Determine the [x, y] coordinate at the center of the cell enclosing the given text.  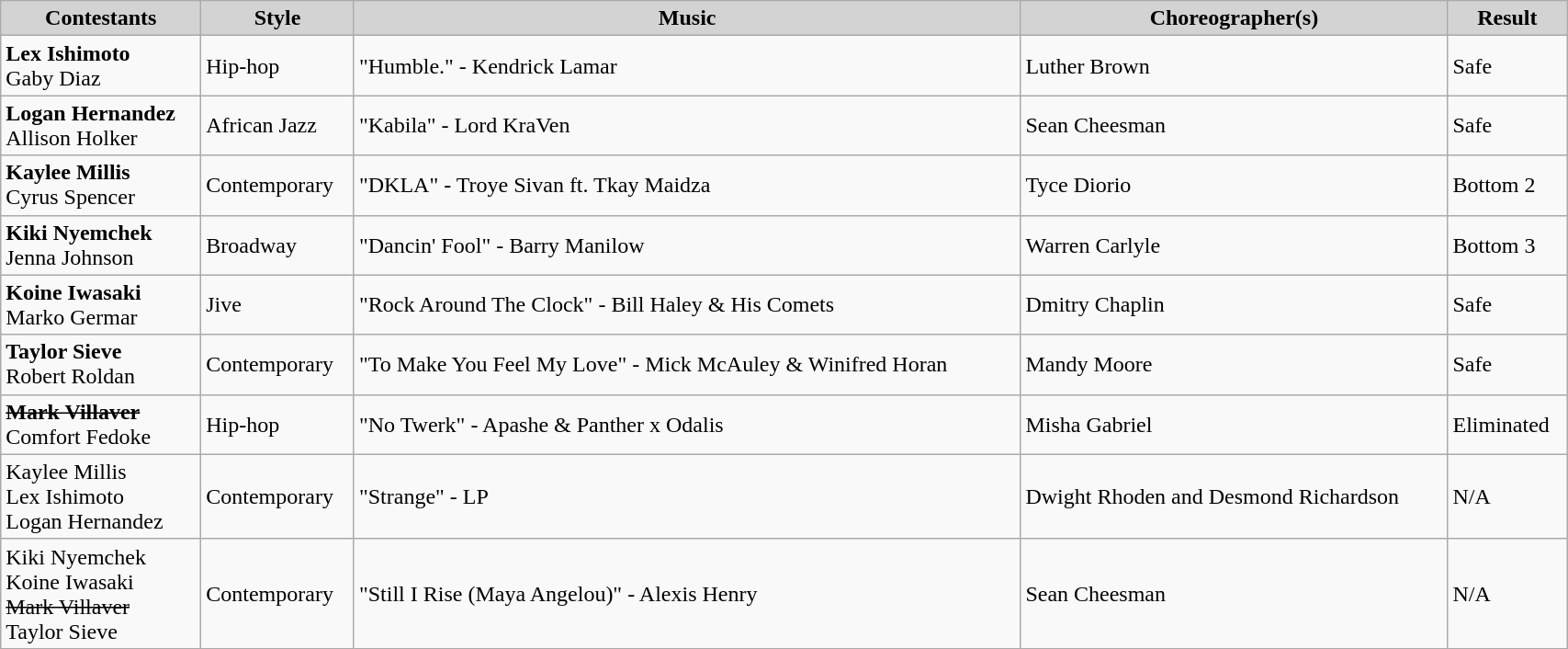
"To Make You Feel My Love" - Mick McAuley & Winifred Horan [687, 364]
"DKLA" - Troye Sivan ft. Tkay Maidza [687, 186]
Koine IwasakiMarko Germar [101, 305]
Bottom 3 [1507, 245]
"Dancin' Fool" - Barry Manilow [687, 245]
Music [687, 18]
Logan HernandezAllison Holker [101, 125]
Style [277, 18]
Tyce Diorio [1235, 186]
Choreographer(s) [1235, 18]
Kaylee MillisLex IshimotoLogan Hernandez [101, 496]
"Kabila" - Lord KraVen [687, 125]
Contestants [101, 18]
Result [1507, 18]
Broadway [277, 245]
Mandy Moore [1235, 364]
Kaylee MillisCyrus Spencer [101, 186]
"Rock Around The Clock" - Bill Haley & His Comets [687, 305]
Kiki NyemchekJenna Johnson [101, 245]
"Strange" - LP [687, 496]
Lex IshimotoGaby Diaz [101, 66]
Warren Carlyle [1235, 245]
Dwight Rhoden and Desmond Richardson [1235, 496]
"Still I Rise (Maya Angelou)" - Alexis Henry [687, 594]
Jive [277, 305]
Taylor SieveRobert Roldan [101, 364]
"Humble." - Kendrick Lamar [687, 66]
Dmitry Chaplin [1235, 305]
Mark VillaverComfort Fedoke [101, 425]
Luther Brown [1235, 66]
Misha Gabriel [1235, 425]
"No Twerk" - Apashe & Panther x Odalis [687, 425]
African Jazz [277, 125]
Eliminated [1507, 425]
Kiki NyemchekKoine IwasakiMark VillaverTaylor Sieve [101, 594]
Bottom 2 [1507, 186]
